Locate the cell with the specified text and output its [x, y] center coordinate. 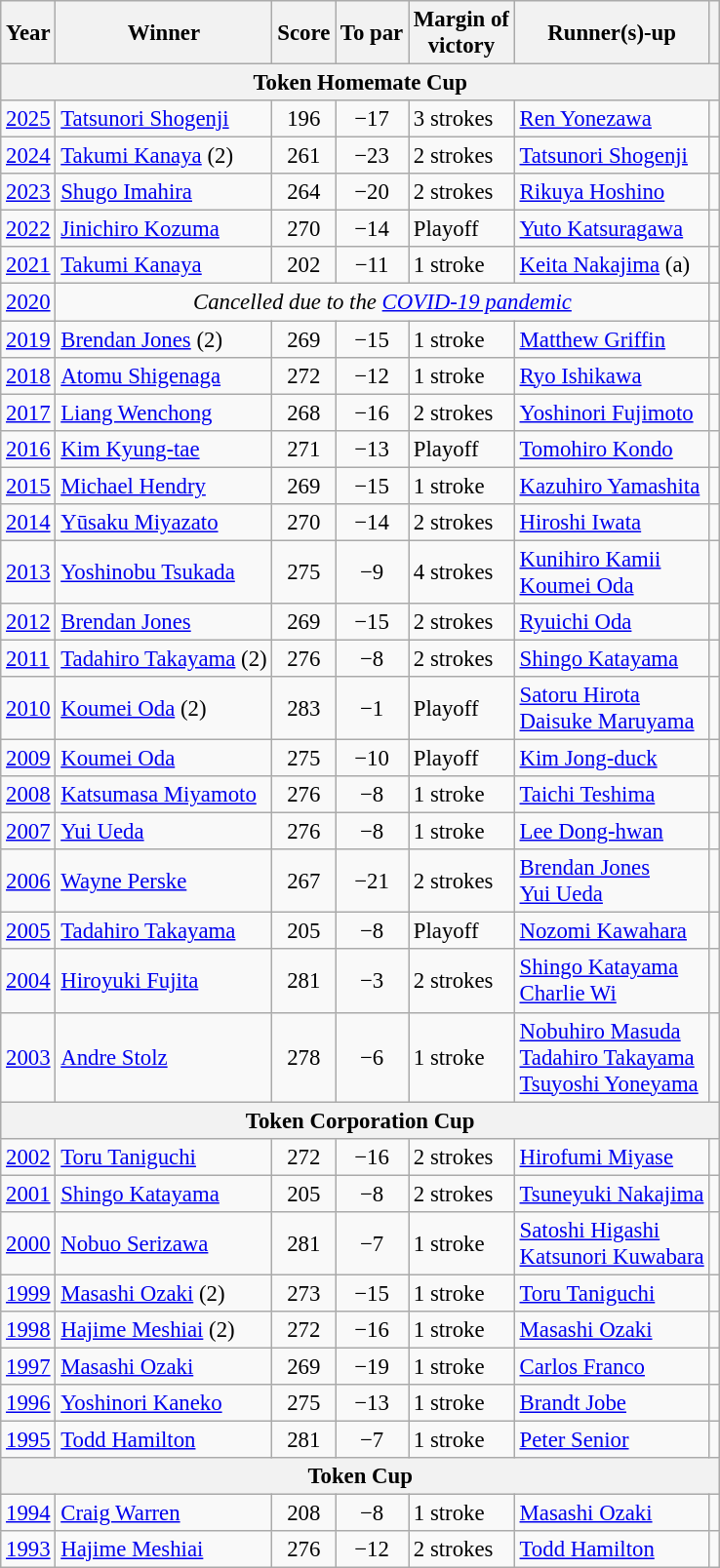
−20 [373, 192]
Jinichiro Kozuma [164, 229]
Shingo Katayama Charlie Wi [612, 981]
1997 [28, 1366]
Hajime Meshiai [164, 1549]
Yui Ueda [164, 832]
2004 [28, 981]
Hiroyuki Fujita [164, 981]
Andre Stolz [164, 1057]
Atomu Shigenaga [164, 375]
Score [304, 33]
1996 [28, 1403]
Tsuneyuki Nakajima [612, 1194]
2011 [28, 658]
Kim Jong-duck [612, 759]
Kunihiro Kamii Koumei Oda [612, 571]
2013 [28, 571]
Takumi Kanaya (2) [164, 156]
Runner(s)-up [612, 33]
4 strokes [462, 571]
Ren Yonezawa [612, 119]
Craig Warren [164, 1513]
Tadahiro Takayama [164, 931]
Michael Hendry [164, 486]
Margin ofvictory [462, 33]
2016 [28, 449]
261 [304, 156]
Taichi Teshima [612, 795]
Koumei Oda [164, 759]
Hirofumi Miyase [612, 1156]
2023 [28, 192]
2015 [28, 486]
Brendan Jones Yui Ueda [612, 882]
Brandt Jobe [612, 1403]
2010 [28, 708]
2017 [28, 412]
−10 [373, 759]
1995 [28, 1440]
267 [304, 882]
Nobuhiro Masuda Tadahiro Takayama Tsuyoshi Yoneyama [612, 1057]
2008 [28, 795]
2012 [28, 622]
1999 [28, 1293]
Shugo Imahira [164, 192]
271 [304, 449]
Satoru Hirota Daisuke Maruyama [612, 708]
Yoshinori Kaneko [164, 1403]
Nozomi Kawahara [612, 931]
2022 [28, 229]
2001 [28, 1194]
Token Cup [361, 1476]
−17 [373, 119]
278 [304, 1057]
Liang Wenchong [164, 412]
Yoshinobu Tsukada [164, 571]
−9 [373, 571]
To par [373, 33]
Yoshinori Fujimoto [612, 412]
Ryuichi Oda [612, 622]
Token Corporation Cup [361, 1120]
Lee Dong-hwan [612, 832]
Carlos Franco [612, 1366]
1998 [28, 1330]
Takumi Kanaya [164, 266]
−6 [373, 1057]
2019 [28, 339]
Satoshi Higashi Katsunori Kuwabara [612, 1244]
−23 [373, 156]
2007 [28, 832]
−21 [373, 882]
Matthew Griffin [612, 339]
Peter Senior [612, 1440]
202 [304, 266]
283 [304, 708]
Keita Nakajima (a) [612, 266]
Hajime Meshiai (2) [164, 1330]
2021 [28, 266]
Yūsaku Miyazato [164, 523]
−3 [373, 981]
−19 [373, 1366]
2005 [28, 931]
268 [304, 412]
2003 [28, 1057]
Tadahiro Takayama (2) [164, 658]
196 [304, 119]
2009 [28, 759]
1994 [28, 1513]
Masashi Ozaki (2) [164, 1293]
2024 [28, 156]
Rikuya Hoshino [612, 192]
Hiroshi Iwata [612, 523]
3 strokes [462, 119]
2000 [28, 1244]
Year [28, 33]
Brendan Jones [164, 622]
Brendan Jones (2) [164, 339]
Yuto Katsuragawa [612, 229]
Winner [164, 33]
208 [304, 1513]
Tomohiro Kondo [612, 449]
2025 [28, 119]
Wayne Perske [164, 882]
Ryo Ishikawa [612, 375]
2002 [28, 1156]
Kazuhiro Yamashita [612, 486]
2006 [28, 882]
Token Homemate Cup [361, 83]
Nobuo Serizawa [164, 1244]
Cancelled due to the COVID-19 pandemic [382, 302]
−11 [373, 266]
2020 [28, 302]
−1 [373, 708]
Kim Kyung-tae [164, 449]
Katsumasa Miyamoto [164, 795]
1993 [28, 1549]
2018 [28, 375]
2014 [28, 523]
273 [304, 1293]
264 [304, 192]
Koumei Oda (2) [164, 708]
